Identify which cell holds the provided text, then report its [x, y] central coordinate. 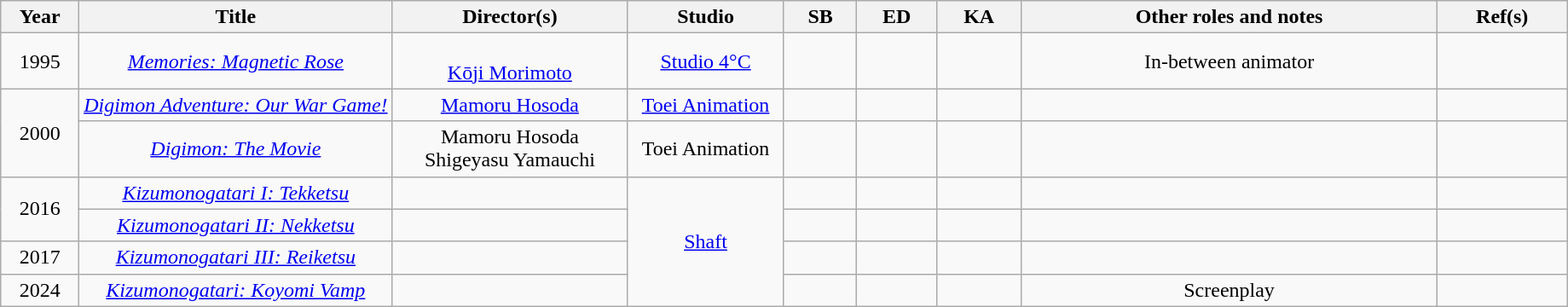
Studio 4°C [706, 61]
SB [820, 17]
Digimon: The Movie [235, 148]
Memories: Magnetic Rose [235, 61]
Director(s) [510, 17]
Kizumonogatari II: Nekketsu [235, 225]
Mamoru Hosoda [510, 105]
ED [897, 17]
Digimon Adventure: Our War Game! [235, 105]
In-between animator [1230, 61]
2024 [40, 290]
KA [979, 17]
Kizumonogatari I: Tekketsu [235, 193]
Mamoru HosodaShigeyasu Yamauchi [510, 148]
Screenplay [1230, 290]
Kizumonogatari: Koyomi Vamp [235, 290]
Title [235, 17]
Studio [706, 17]
Kōji Morimoto [510, 61]
2016 [40, 209]
Year [40, 17]
1995 [40, 61]
Other roles and notes [1230, 17]
2017 [40, 258]
2000 [40, 133]
Shaft [706, 241]
Ref(s) [1502, 17]
Kizumonogatari III: Reiketsu [235, 258]
